Search for the cell housing the specified text and yield its [x, y] center coordinate. 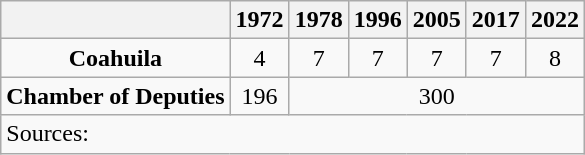
Sources: [293, 134]
1972 [260, 20]
1978 [318, 20]
Chamber of Deputies [116, 96]
300 [436, 96]
2005 [436, 20]
4 [260, 58]
2017 [496, 20]
2022 [554, 20]
Coahuila [116, 58]
8 [554, 58]
196 [260, 96]
1996 [378, 20]
